Extract the (x, y) coordinate from the center of the cell holding the provided text.  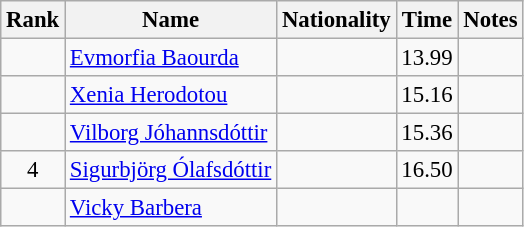
Rank (33, 20)
Notes (490, 20)
Vilborg Jóhannsdóttir (171, 133)
Xenia Herodotou (171, 95)
Nationality (336, 20)
15.16 (427, 95)
Sigurbjörg Ólafsdóttir (171, 170)
Evmorfia Baourda (171, 58)
Name (171, 20)
16.50 (427, 170)
Vicky Barbera (171, 208)
Time (427, 20)
15.36 (427, 133)
4 (33, 170)
13.99 (427, 58)
